Scan for the cell matching the given text and deliver its (x, y) coordinate at center. 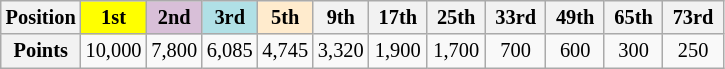
9th (341, 17)
5th (285, 17)
73rd (694, 17)
1,700 (456, 51)
600 (575, 51)
Position (41, 17)
6,085 (230, 51)
7,800 (174, 51)
1,900 (398, 51)
4,745 (285, 51)
700 (516, 51)
65th (633, 17)
49th (575, 17)
Points (41, 51)
250 (694, 51)
300 (633, 51)
10,000 (114, 51)
17th (398, 17)
3rd (230, 17)
2nd (174, 17)
25th (456, 17)
1st (114, 17)
3,320 (341, 51)
33rd (516, 17)
